Output the (x, y) coordinate of the center of the cell containing the given text.  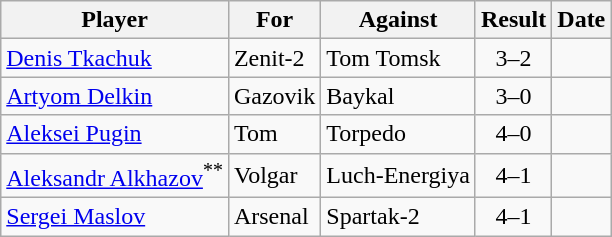
4–0 (513, 134)
Luch-Energiya (398, 176)
Arsenal (274, 217)
Denis Tkachuk (115, 58)
3–2 (513, 58)
Player (115, 20)
Tom Tomsk (398, 58)
Artyom Delkin (115, 96)
Aleksandr Alkhazov** (115, 176)
Date (582, 20)
Sergei Maslov (115, 217)
Zenit-2 (274, 58)
Against (398, 20)
3–0 (513, 96)
For (274, 20)
Torpedo (398, 134)
Aleksei Pugin (115, 134)
Result (513, 20)
Tom (274, 134)
Spartak-2 (398, 217)
Baykal (398, 96)
Volgar (274, 176)
Gazovik (274, 96)
